Scan for the cell matching the given text and deliver its (x, y) coordinate at center. 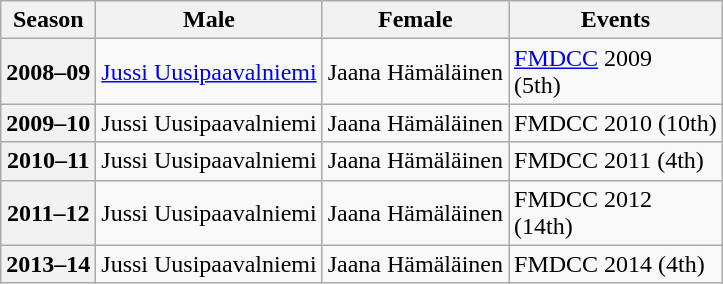
2011–12 (48, 212)
Season (48, 20)
2009–10 (48, 123)
FMDCC 2014 (4th) (615, 264)
Female (415, 20)
Male (209, 20)
Events (615, 20)
2013–14 (48, 264)
2008–09 (48, 72)
FMDCC 2009 (5th) (615, 72)
FMDCC 2010 (10th) (615, 123)
FMDCC 2011 (4th) (615, 161)
2010–11 (48, 161)
FMDCC 2012 (14th) (615, 212)
